Locate the cell with the specified text and output its (X, Y) center coordinate. 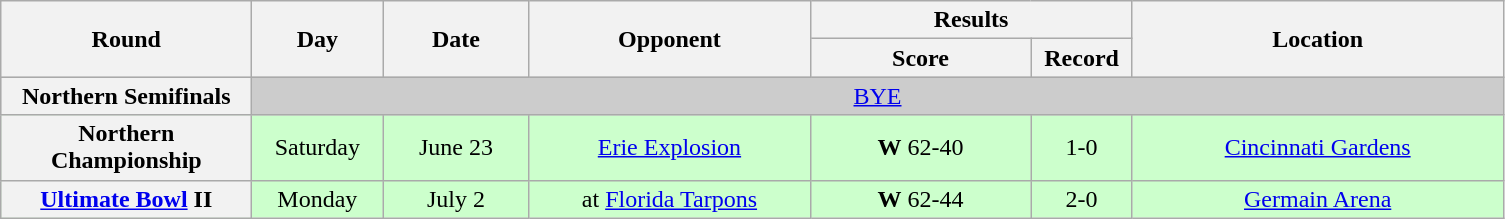
Northern Championship (126, 148)
W 62-44 (920, 199)
July 2 (456, 199)
Date (456, 39)
2-0 (1082, 199)
BYE (878, 96)
Northern Semifinals (126, 96)
Round (126, 39)
Monday (318, 199)
Erie Explosion (670, 148)
June 23 (456, 148)
Record (1082, 58)
Cincinnati Gardens (1318, 148)
Ultimate Bowl II (126, 199)
Day (318, 39)
Location (1318, 39)
at Florida Tarpons (670, 199)
W 62-40 (920, 148)
Saturday (318, 148)
Results (971, 20)
Germain Arena (1318, 199)
1-0 (1082, 148)
Score (920, 58)
Opponent (670, 39)
